Scan for the cell matching the given text and deliver its (x, y) coordinate at center. 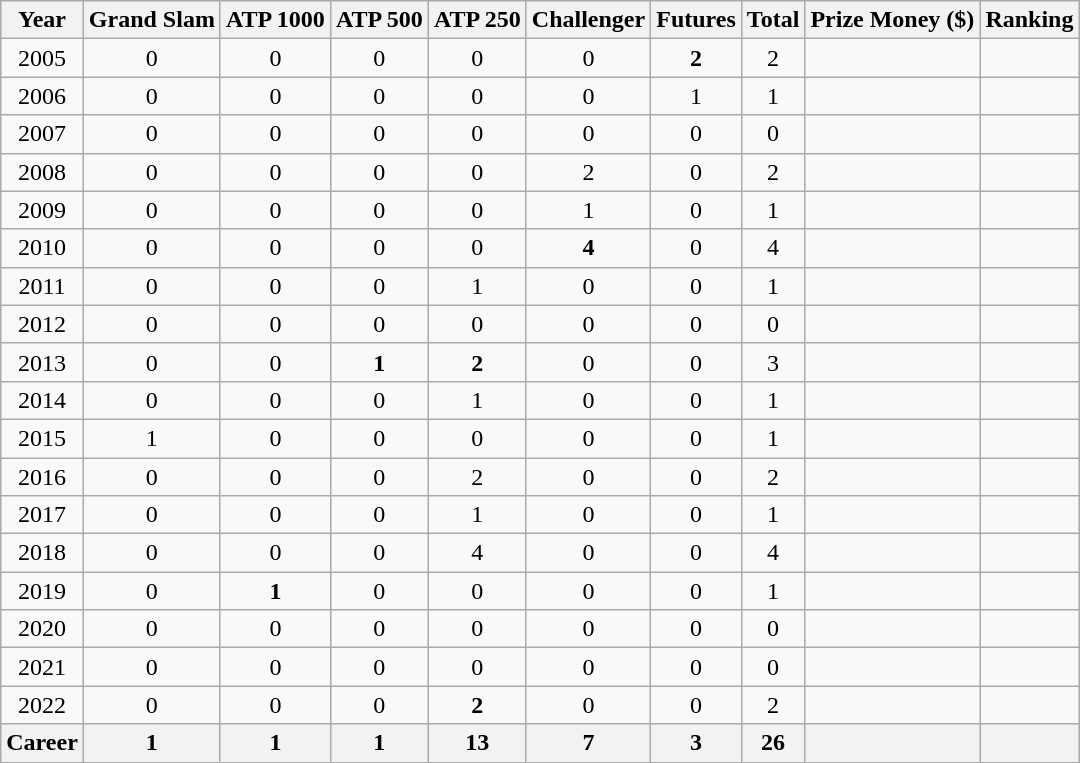
2022 (42, 705)
Grand Slam (152, 20)
Total (773, 20)
2019 (42, 591)
2017 (42, 515)
13 (477, 743)
ATP 250 (477, 20)
Futures (696, 20)
2020 (42, 629)
2009 (42, 210)
2021 (42, 667)
2018 (42, 553)
ATP 1000 (275, 20)
ATP 500 (379, 20)
Year (42, 20)
2010 (42, 248)
Prize Money ($) (892, 20)
7 (588, 743)
2007 (42, 134)
2008 (42, 172)
2013 (42, 362)
2016 (42, 477)
Challenger (588, 20)
2014 (42, 400)
2011 (42, 286)
2012 (42, 324)
26 (773, 743)
Ranking (1030, 20)
Career (42, 743)
2005 (42, 58)
2006 (42, 96)
2015 (42, 438)
